Capture the cell that displays the provided text and extract its (x, y) central coordinate. 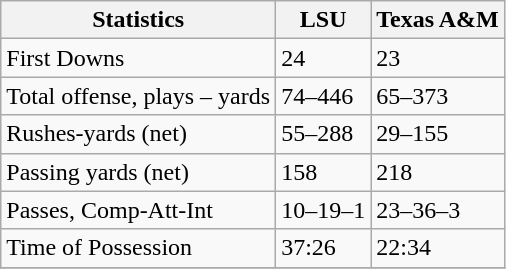
23 (438, 58)
Passes, Comp-Att-Int (138, 210)
29–155 (438, 134)
22:34 (438, 248)
First Downs (138, 58)
Rushes-yards (net) (138, 134)
24 (324, 58)
10–19–1 (324, 210)
LSU (324, 20)
218 (438, 172)
158 (324, 172)
37:26 (324, 248)
Texas A&M (438, 20)
55–288 (324, 134)
Statistics (138, 20)
23–36–3 (438, 210)
Total offense, plays – yards (138, 96)
Time of Possession (138, 248)
Passing yards (net) (138, 172)
65–373 (438, 96)
74–446 (324, 96)
